Pinpoint the cell where the given text exists, returning its [x, y] midpoint coordinate. 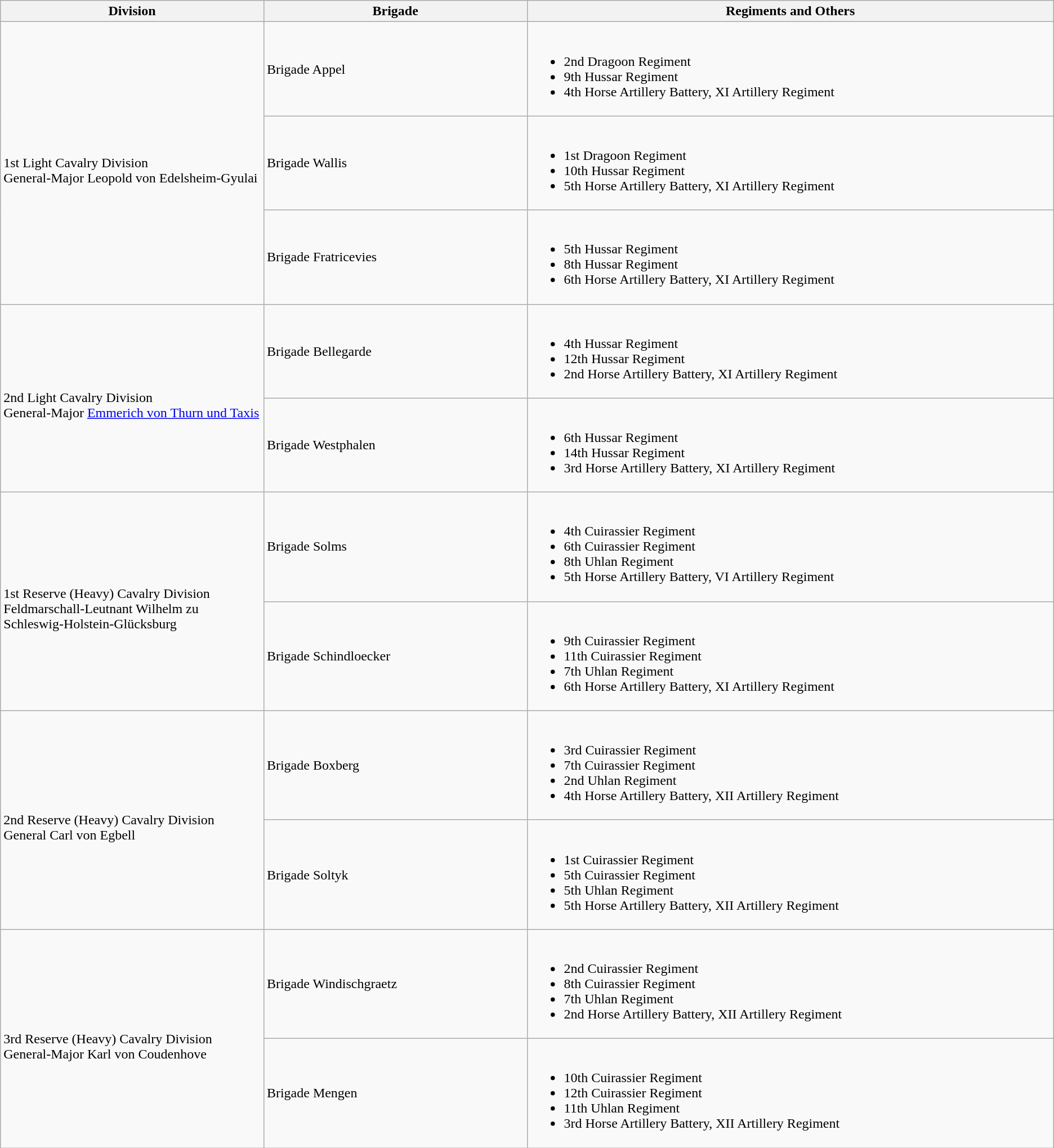
Brigade Schindloecker [395, 656]
4th Cuirassier Regiment6th Cuirassier Regiment8th Uhlan Regiment5th Horse Artillery Battery, VI Artillery Regiment [790, 547]
4th Hussar Regiment12th Hussar Regiment2nd Horse Artillery Battery, XI Artillery Regiment [790, 351]
2nd Reserve (Heavy) Cavalry Division General Carl von Egbell [132, 820]
1st Cuirassier Regiment5th Cuirassier Regiment5th Uhlan Regiment5th Horse Artillery Battery, XII Artillery Regiment [790, 874]
Brigade Appel [395, 69]
5th Hussar Regiment8th Hussar Regiment6th Horse Artillery Battery, XI Artillery Regiment [790, 257]
Brigade Mengen [395, 1093]
2nd Dragoon Regiment9th Hussar Regiment4th Horse Artillery Battery, XI Artillery Regiment [790, 69]
Brigade Bellegarde [395, 351]
Brigade Solms [395, 547]
Brigade Soltyk [395, 874]
Brigade Fratricevies [395, 257]
2nd Light Cavalry Division General-Major Emmerich von Thurn und Taxis [132, 398]
Brigade Boxberg [395, 765]
Division [132, 11]
Brigade [395, 11]
10th Cuirassier Regiment12th Cuirassier Regiment11th Uhlan Regiment3rd Horse Artillery Battery, XII Artillery Regiment [790, 1093]
1st Light Cavalry Division General-Major Leopold von Edelsheim-Gyulai [132, 163]
2nd Cuirassier Regiment8th Cuirassier Regiment7th Uhlan Regiment2nd Horse Artillery Battery, XII Artillery Regiment [790, 984]
3rd Cuirassier Regiment7th Cuirassier Regiment2nd Uhlan Regiment4th Horse Artillery Battery, XII Artillery Regiment [790, 765]
Brigade Westphalen [395, 445]
Brigade Windischgraetz [395, 984]
9th Cuirassier Regiment11th Cuirassier Regiment7th Uhlan Regiment6th Horse Artillery Battery, XI Artillery Regiment [790, 656]
3rd Reserve (Heavy) Cavalry Division General-Major Karl von Coudenhove [132, 1038]
Regiments and Others [790, 11]
1st Reserve (Heavy) Cavalry Division Feldmarschall-Leutnant Wilhelm zu Schleswig-Holstein-Glücksburg [132, 601]
1st Dragoon Regiment10th Hussar Regiment5th Horse Artillery Battery, XI Artillery Regiment [790, 163]
Brigade Wallis [395, 163]
6th Hussar Regiment14th Hussar Regiment3rd Horse Artillery Battery, XI Artillery Regiment [790, 445]
